Detect which cell encompasses the target text, then output its [x, y] center coordinate. 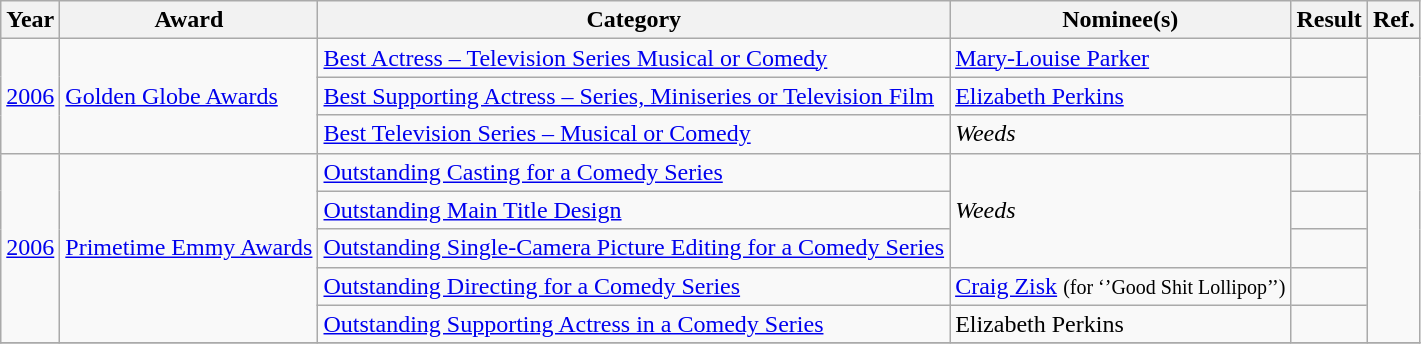
Ref. [1394, 20]
Outstanding Supporting Actress in a Comedy Series [634, 324]
Year [30, 20]
Outstanding Directing for a Comedy Series [634, 286]
Craig Zisk (for ‘’Good Shit Lollipop’’) [1120, 286]
Mary-Louise Parker [1120, 58]
Outstanding Main Title Design [634, 210]
Result [1329, 20]
Best Television Series – Musical or Comedy [634, 134]
Nominee(s) [1120, 20]
Outstanding Casting for a Comedy Series [634, 172]
Best Supporting Actress – Series, Miniseries or Television Film [634, 96]
Category [634, 20]
Award [189, 20]
Outstanding Single-Camera Picture Editing for a Comedy Series [634, 248]
Best Actress – Television Series Musical or Comedy [634, 58]
Golden Globe Awards [189, 96]
Primetime Emmy Awards [189, 248]
